Provide the (X, Y) coordinate of the cell's center where the given text is located.  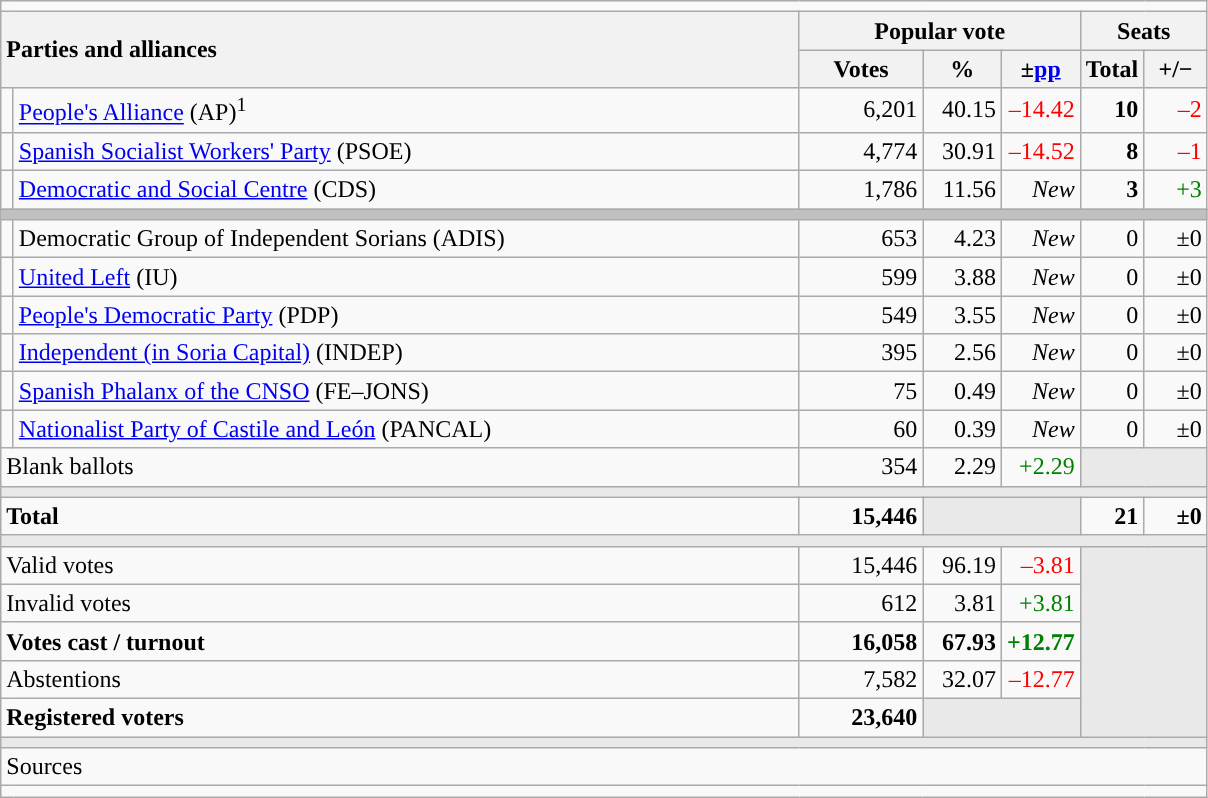
Nationalist Party of Castile and León (PANCAL) (406, 429)
11.56 (962, 190)
3.55 (962, 315)
% (962, 69)
Democratic Group of Independent Sorians (ADIS) (406, 239)
+3.81 (1040, 603)
Abstentions (400, 679)
Popular vote (940, 31)
3.81 (962, 603)
4.23 (962, 239)
–2 (1176, 110)
8 (1112, 151)
–1 (1176, 151)
653 (861, 239)
–14.52 (1040, 151)
10 (1112, 110)
Invalid votes (400, 603)
23,640 (861, 718)
30.91 (962, 151)
0.39 (962, 429)
1,786 (861, 190)
–12.77 (1040, 679)
+/− (1176, 69)
People's Alliance (AP)1 (406, 110)
395 (861, 353)
+12.77 (1040, 641)
354 (861, 467)
75 (861, 391)
0.49 (962, 391)
Democratic and Social Centre (CDS) (406, 190)
96.19 (962, 565)
Votes cast / turnout (400, 641)
+2.29 (1040, 467)
±pp (1040, 69)
60 (861, 429)
Spanish Socialist Workers' Party (PSOE) (406, 151)
549 (861, 315)
67.93 (962, 641)
7,582 (861, 679)
3 (1112, 190)
21 (1112, 516)
32.07 (962, 679)
16,058 (861, 641)
40.15 (962, 110)
–3.81 (1040, 565)
Valid votes (400, 565)
Sources (604, 767)
612 (861, 603)
United Left (IU) (406, 277)
Blank ballots (400, 467)
Spanish Phalanx of the CNSO (FE–JONS) (406, 391)
Registered voters (400, 718)
3.88 (962, 277)
2.29 (962, 467)
6,201 (861, 110)
Votes (861, 69)
4,774 (861, 151)
599 (861, 277)
Parties and alliances (400, 50)
Independent (in Soria Capital) (INDEP) (406, 353)
People's Democratic Party (PDP) (406, 315)
2.56 (962, 353)
–14.42 (1040, 110)
+3 (1176, 190)
Seats (1144, 31)
